Capture the cell that displays the provided text and extract its (x, y) central coordinate. 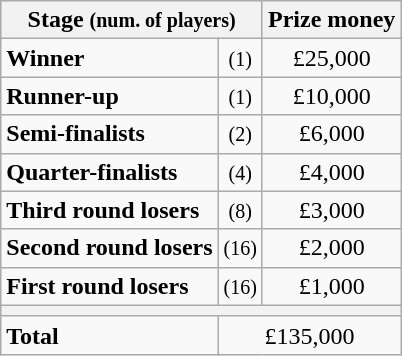
Second round losers (110, 248)
(2) (240, 134)
(8) (240, 210)
Total (110, 335)
£25,000 (331, 58)
£3,000 (331, 210)
£6,000 (331, 134)
£4,000 (331, 172)
First round losers (110, 286)
£2,000 (331, 248)
£1,000 (331, 286)
Third round losers (110, 210)
£10,000 (331, 96)
£135,000 (310, 335)
Semi-finalists (110, 134)
Runner-up (110, 96)
(4) (240, 172)
Prize money (331, 20)
Quarter-finalists (110, 172)
Stage (num. of players) (132, 20)
Winner (110, 58)
